Capture the cell that displays the provided text and extract its (X, Y) central coordinate. 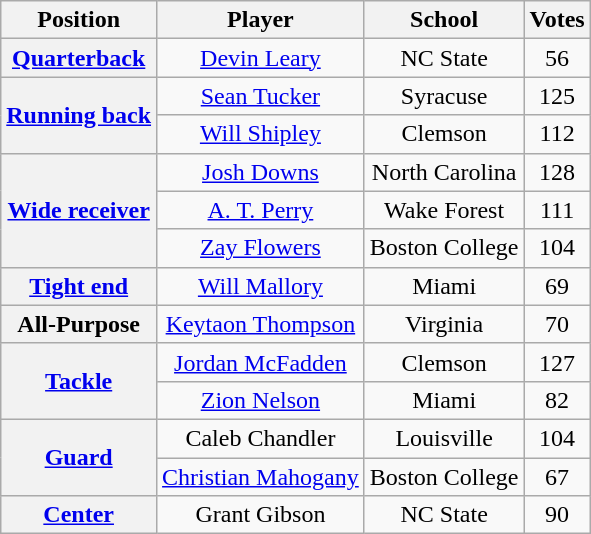
125 (557, 96)
Wide receiver (79, 210)
North Carolina (444, 172)
Devin Leary (261, 58)
Player (261, 20)
Virginia (444, 324)
Center (79, 515)
Keytaon Thompson (261, 324)
Zion Nelson (261, 400)
A. T. Perry (261, 210)
School (444, 20)
Grant Gibson (261, 515)
Will Mallory (261, 286)
69 (557, 286)
Votes (557, 20)
82 (557, 400)
112 (557, 134)
128 (557, 172)
All-Purpose (79, 324)
67 (557, 477)
Wake Forest (444, 210)
56 (557, 58)
Jordan McFadden (261, 362)
Louisville (444, 438)
Sean Tucker (261, 96)
Quarterback (79, 58)
Running back (79, 115)
127 (557, 362)
Josh Downs (261, 172)
Caleb Chandler (261, 438)
Christian Mahogany (261, 477)
Tight end (79, 286)
Tackle (79, 381)
70 (557, 324)
Syracuse (444, 96)
Will Shipley (261, 134)
Guard (79, 457)
111 (557, 210)
90 (557, 515)
Position (79, 20)
Zay Flowers (261, 248)
